Detect which cell encompasses the target text, then output its [X, Y] center coordinate. 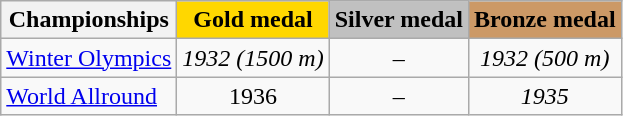
Silver medal [398, 20]
World Allround [89, 96]
Winter Olympics [89, 58]
1936 [253, 96]
Bronze medal [544, 20]
1932 (500 m) [544, 58]
1935 [544, 96]
Championships [89, 20]
Gold medal [253, 20]
1932 (1500 m) [253, 58]
